Capture the cell that displays the provided text and extract its [X, Y] central coordinate. 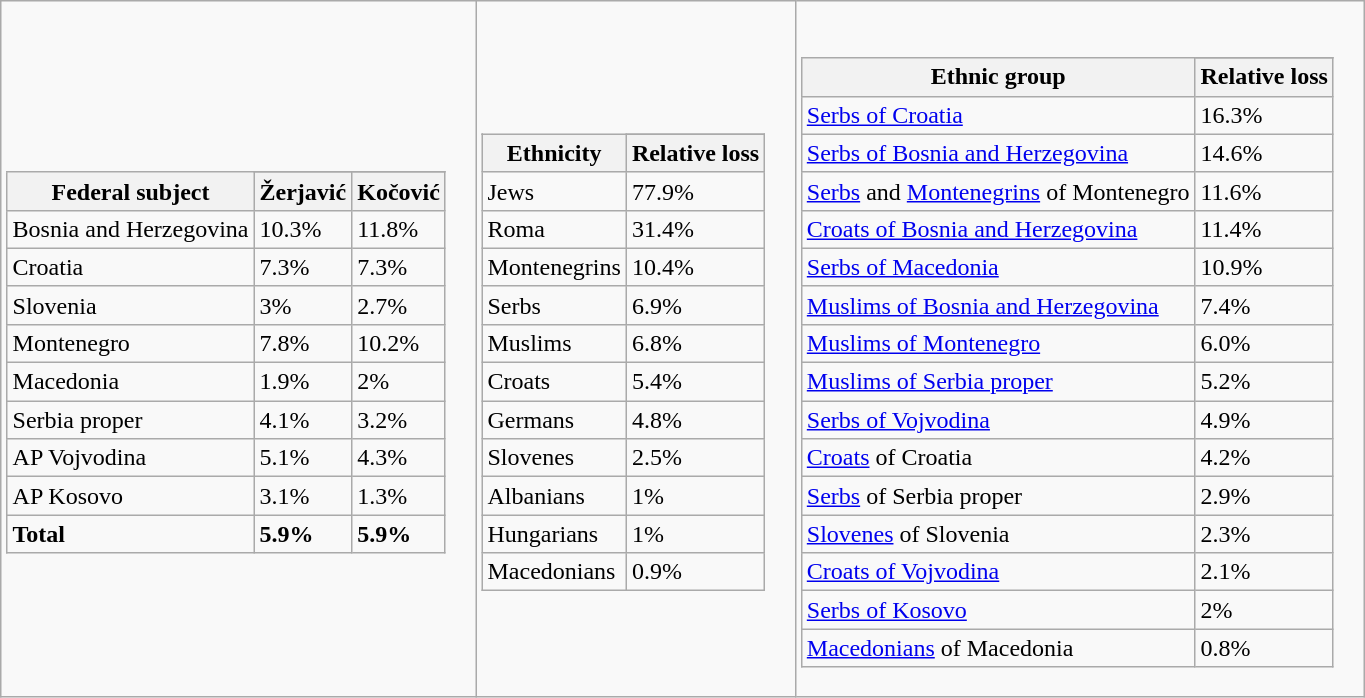
2.1% [1264, 572]
Muslims of Montenegro [998, 343]
3.2% [399, 420]
Macedonians of Macedonia [998, 648]
Ethnic group [998, 77]
16.3% [1264, 115]
6.0% [1264, 343]
11.6% [1264, 191]
Total [130, 534]
Germans [554, 420]
Montenegro [130, 343]
Slovenia [130, 305]
2.3% [1264, 534]
Serbia proper [130, 420]
Bosnia and Herzegovina [130, 229]
Serbs of Vojvodina [998, 420]
4.9% [1264, 420]
Federal subject [130, 191]
Roma [554, 229]
Croats of Croatia [998, 458]
Macedonia [130, 382]
AP Vojvodina [130, 458]
6.9% [695, 305]
Muslims of Bosnia and Herzegovina [998, 305]
2.5% [695, 458]
Serbs and Montenegrins of Montenegro [998, 191]
5.4% [695, 382]
Albanians [554, 496]
Serbs of Bosnia and Herzegovina [998, 153]
Serbs of Croatia [998, 115]
Croats of Vojvodina [998, 572]
2.7% [399, 305]
1.3% [399, 496]
Serbs [554, 305]
10.9% [1264, 267]
Macedonians [554, 572]
AP Kosovo [130, 496]
10.3% [303, 229]
Slovenes of Slovenia [998, 534]
0.8% [1264, 648]
Ethnicity [554, 153]
4.2% [1264, 458]
7.8% [303, 343]
3.1% [303, 496]
77.9% [695, 191]
5.2% [1264, 382]
Serbs of Macedonia [998, 267]
7.4% [1264, 305]
Croats of Bosnia and Herzegovina [998, 229]
4.1% [303, 420]
11.4% [1264, 229]
4.3% [399, 458]
5.1% [303, 458]
Hungarians [554, 534]
Croatia [130, 267]
Muslims [554, 343]
4.8% [695, 420]
Žerjavić [303, 191]
31.4% [695, 229]
Serbs of Kosovo [998, 610]
Jews [554, 191]
2.9% [1264, 496]
Muslims of Serbia proper [998, 382]
Montenegrins [554, 267]
11.8% [399, 229]
0.9% [695, 572]
Slovenes [554, 458]
6.8% [695, 343]
1.9% [303, 382]
14.6% [1264, 153]
3% [303, 305]
Serbs of Serbia proper [998, 496]
Croats [554, 382]
10.4% [695, 267]
10.2% [399, 343]
Kočović [399, 191]
